For the text-containing cell, return its midpoint in [x, y] coordinate format. 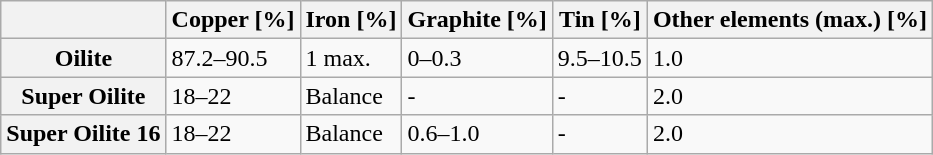
Oilite [84, 58]
Super Oilite 16 [84, 134]
Other elements (max.) [%] [790, 20]
Super Oilite [84, 96]
Tin [%] [600, 20]
Copper [%] [233, 20]
87.2–90.5 [233, 58]
Iron [%] [351, 20]
9.5–10.5 [600, 58]
1 max. [351, 58]
0.6–1.0 [477, 134]
1.0 [790, 58]
0–0.3 [477, 58]
Graphite [%] [477, 20]
